For the text-containing cell, return its midpoint in [X, Y] coordinate format. 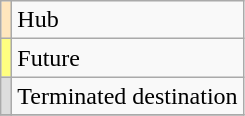
Terminated destination [128, 96]
Future [128, 58]
Hub [128, 20]
